Search for the cell housing the specified text and yield its (x, y) center coordinate. 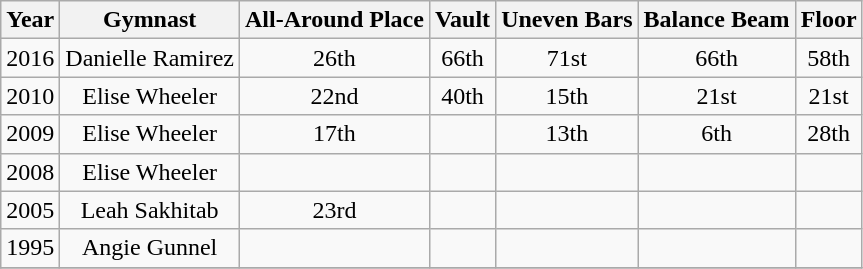
6th (716, 134)
Gymnast (150, 20)
22nd (334, 96)
15th (567, 96)
71st (567, 58)
17th (334, 134)
Balance Beam (716, 20)
Vault (462, 20)
Uneven Bars (567, 20)
Angie Gunnel (150, 248)
2008 (30, 172)
23rd (334, 210)
Year (30, 20)
Floor (828, 20)
40th (462, 96)
2016 (30, 58)
26th (334, 58)
All-Around Place (334, 20)
2010 (30, 96)
Leah Sakhitab (150, 210)
2009 (30, 134)
1995 (30, 248)
2005 (30, 210)
Danielle Ramirez (150, 58)
13th (567, 134)
58th (828, 58)
28th (828, 134)
